Find where the given text appears and provide that cell's center as [x, y] coordinate. 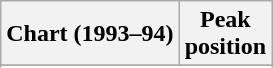
Chart (1993–94) [90, 34]
Peak position [225, 34]
